From the cell containing the given text, extract its center point as (x, y) coordinate. 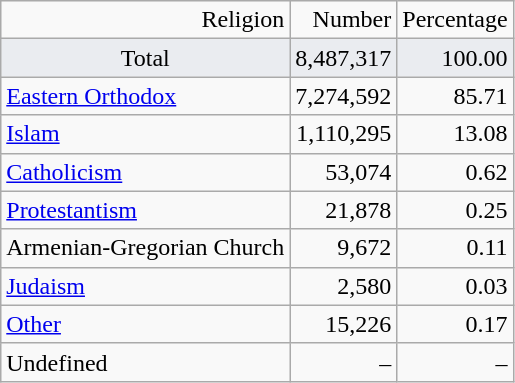
100.00 (455, 58)
0.17 (455, 324)
Undefined (146, 362)
0.62 (455, 172)
53,074 (344, 172)
1,110,295 (344, 134)
0.03 (455, 286)
85.71 (455, 96)
Number (344, 20)
Islam (146, 134)
Protestantism (146, 210)
Catholicism (146, 172)
Armenian-Gregorian Church (146, 248)
15,226 (344, 324)
0.11 (455, 248)
Eastern Orthodox (146, 96)
Percentage (455, 20)
Religion (146, 20)
7,274,592 (344, 96)
Judaism (146, 286)
13.08 (455, 134)
2,580 (344, 286)
Other (146, 324)
21,878 (344, 210)
0.25 (455, 210)
9,672 (344, 248)
Total (146, 58)
8,487,317 (344, 58)
